Pinpoint the cell where the given text exists, returning its (x, y) midpoint coordinate. 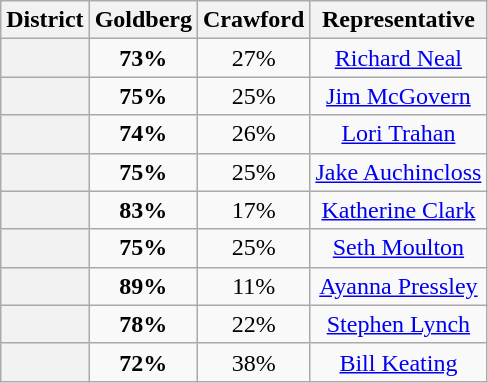
Stephen Lynch (398, 324)
District (45, 20)
Lori Trahan (398, 134)
Katherine Clark (398, 210)
Ayanna Pressley (398, 286)
17% (254, 210)
27% (254, 58)
78% (143, 324)
89% (143, 286)
Seth Moulton (398, 248)
22% (254, 324)
83% (143, 210)
73% (143, 58)
Richard Neal (398, 58)
Bill Keating (398, 362)
Goldberg (143, 20)
Jim McGovern (398, 96)
72% (143, 362)
Crawford (254, 20)
74% (143, 134)
26% (254, 134)
38% (254, 362)
11% (254, 286)
Jake Auchincloss (398, 172)
Representative (398, 20)
